Determine the [x, y] coordinate at the center of the cell enclosing the given text.  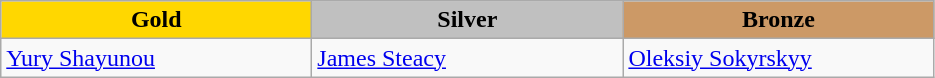
Silver [468, 20]
Oleksiy Sokyrskyy [778, 58]
James Steacy [468, 58]
Yury Shayunou [156, 58]
Gold [156, 20]
Bronze [778, 20]
